Identify which cell holds the provided text, then report its (X, Y) central coordinate. 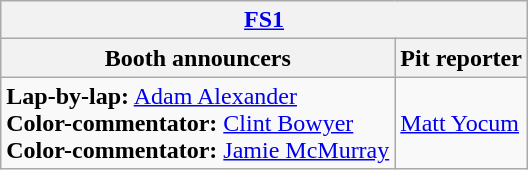
Booth announcers (198, 58)
Pit reporter (462, 58)
Lap-by-lap: Adam AlexanderColor-commentator: Clint BowyerColor-commentator: Jamie McMurray (198, 123)
Matt Yocum (462, 123)
FS1 (264, 20)
